Provide the (X, Y) coordinate of the cell's center where the given text is located.  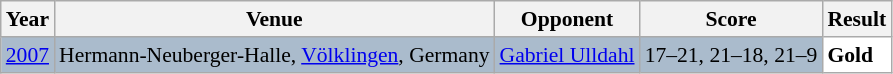
Opponent (568, 19)
Gold (856, 55)
Score (732, 19)
Hermann-Neuberger-Halle, Völklingen, Germany (274, 55)
Gabriel Ulldahl (568, 55)
2007 (28, 55)
Venue (274, 19)
Result (856, 19)
17–21, 21–18, 21–9 (732, 55)
Year (28, 19)
